Locate the cell with the specified text and output its [x, y] center coordinate. 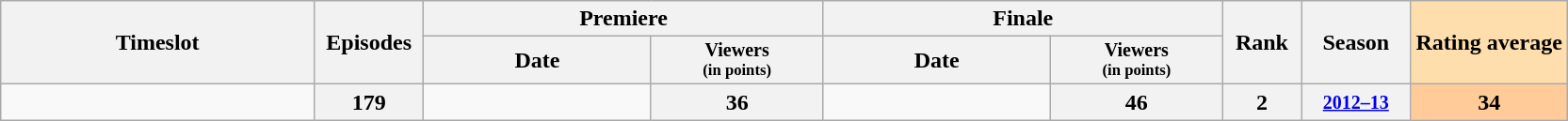
179 [368, 102]
34 [1489, 102]
Season [1356, 43]
Episodes [368, 43]
Timeslot [158, 43]
46 [1136, 102]
2 [1262, 102]
36 [736, 102]
Rating average [1489, 43]
Rank [1262, 43]
Finale [1023, 19]
Premiere [623, 19]
2012–13 [1356, 102]
